Pinpoint the cell where the given text exists, returning its (x, y) midpoint coordinate. 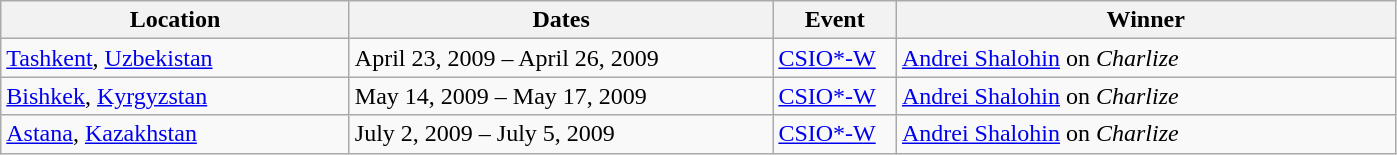
Event (835, 20)
Bishkek, Kyrgyzstan (176, 96)
Tashkent, Uzbekistan (176, 58)
Winner (1146, 20)
Astana, Kazakhstan (176, 134)
July 2, 2009 – July 5, 2009 (561, 134)
May 14, 2009 – May 17, 2009 (561, 96)
Location (176, 20)
Dates (561, 20)
April 23, 2009 – April 26, 2009 (561, 58)
